Identify which cell holds the provided text, then report its [x, y] central coordinate. 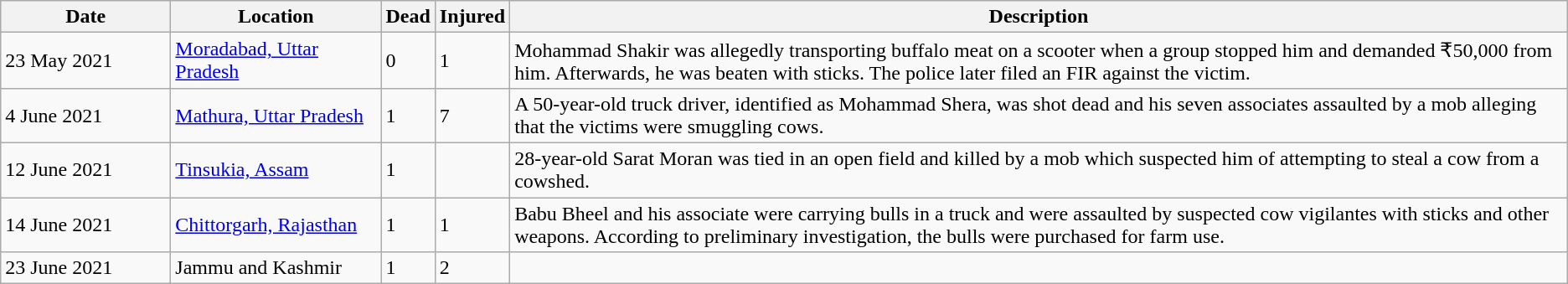
Description [1039, 17]
12 June 2021 [85, 169]
Jammu and Kashmir [276, 268]
Dead [408, 17]
Chittorgarh, Rajasthan [276, 225]
0 [408, 60]
23 June 2021 [85, 268]
28-year-old Sarat Moran was tied in an open field and killed by a mob which suspected him of attempting to steal a cow from a cowshed. [1039, 169]
23 May 2021 [85, 60]
Injured [472, 17]
Tinsukia, Assam [276, 169]
Date [85, 17]
Moradabad, Uttar Pradesh [276, 60]
Location [276, 17]
14 June 2021 [85, 225]
4 June 2021 [85, 116]
Mathura, Uttar Pradesh [276, 116]
2 [472, 268]
7 [472, 116]
